Output the [X, Y] coordinate of the center of the cell containing the given text.  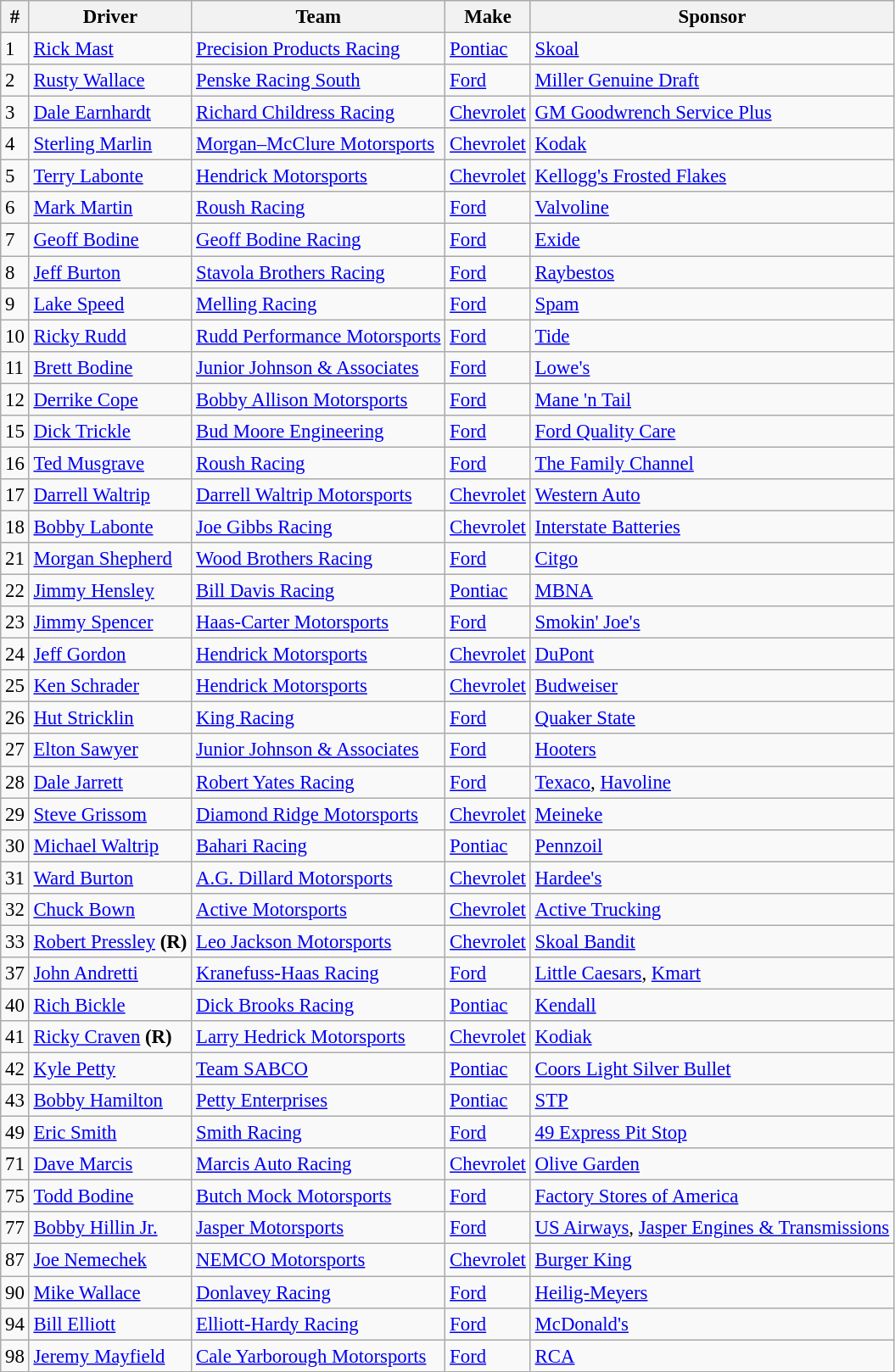
26 [15, 718]
8 [15, 272]
# [15, 17]
Bobby Allison Motorsports [319, 399]
Donlavey Racing [319, 1292]
Jasper Motorsports [319, 1229]
24 [15, 655]
Kodak [712, 144]
Mike Wallace [110, 1292]
Sterling Marlin [110, 144]
Miller Genuine Draft [712, 81]
Raybestos [712, 272]
30 [15, 845]
Valvoline [712, 208]
Wood Brothers Racing [319, 559]
Joe Gibbs Racing [319, 527]
Team SABCO [319, 1069]
Bobby Hamilton [110, 1101]
Exide [712, 240]
John Andretti [110, 973]
Geoff Bodine [110, 240]
Ken Schrader [110, 686]
Jeff Gordon [110, 655]
77 [15, 1229]
Heilig-Meyers [712, 1292]
18 [15, 527]
87 [15, 1260]
Team [319, 17]
Robert Pressley (R) [110, 941]
Hut Stricklin [110, 718]
15 [15, 432]
Morgan Shepherd [110, 559]
Haas-Carter Motorsports [319, 622]
4 [15, 144]
Robert Yates Racing [319, 782]
Mark Martin [110, 208]
22 [15, 591]
41 [15, 1037]
Factory Stores of America [712, 1196]
DuPont [712, 655]
STP [712, 1101]
Rudd Performance Motorsports [319, 336]
Little Caesars, Kmart [712, 973]
Ford Quality Care [712, 432]
40 [15, 1005]
Meineke [712, 814]
Smith Racing [319, 1133]
Melling Racing [319, 304]
Dave Marcis [110, 1164]
32 [15, 910]
Morgan–McClure Motorsports [319, 144]
Darrell Waltrip [110, 495]
17 [15, 495]
Hardee's [712, 878]
Darrell Waltrip Motorsports [319, 495]
Ricky Rudd [110, 336]
31 [15, 878]
RCA [712, 1356]
Driver [110, 17]
Bud Moore Engineering [319, 432]
33 [15, 941]
Derrike Cope [110, 399]
75 [15, 1196]
Kyle Petty [110, 1069]
Sponsor [712, 17]
Coors Light Silver Bullet [712, 1069]
16 [15, 463]
1 [15, 49]
23 [15, 622]
5 [15, 176]
US Airways, Jasper Engines & Transmissions [712, 1229]
Ted Musgrave [110, 463]
Spam [712, 304]
Steve Grissom [110, 814]
Kellogg's Frosted Flakes [712, 176]
94 [15, 1324]
Active Motorsports [319, 910]
Diamond Ridge Motorsports [319, 814]
Dale Earnhardt [110, 113]
11 [15, 367]
3 [15, 113]
Leo Jackson Motorsports [319, 941]
Ward Burton [110, 878]
Rusty Wallace [110, 81]
McDonald's [712, 1324]
Chuck Bown [110, 910]
Jeremy Mayfield [110, 1356]
71 [15, 1164]
Terry Labonte [110, 176]
Todd Bodine [110, 1196]
Bobby Labonte [110, 527]
Jimmy Hensley [110, 591]
10 [15, 336]
Bill Davis Racing [319, 591]
Quaker State [712, 718]
Western Auto [712, 495]
49 Express Pit Stop [712, 1133]
The Family Channel [712, 463]
Eric Smith [110, 1133]
MBNA [712, 591]
Burger King [712, 1260]
Larry Hedrick Motorsports [319, 1037]
Marcis Auto Racing [319, 1164]
12 [15, 399]
Michael Waltrip [110, 845]
Bobby Hillin Jr. [110, 1229]
Dick Trickle [110, 432]
Dale Jarrett [110, 782]
NEMCO Motorsports [319, 1260]
9 [15, 304]
Rick Mast [110, 49]
28 [15, 782]
Tide [712, 336]
Mane 'n Tail [712, 399]
98 [15, 1356]
Skoal Bandit [712, 941]
Texaco, Havoline [712, 782]
Jeff Burton [110, 272]
Cale Yarborough Motorsports [319, 1356]
Lowe's [712, 367]
43 [15, 1101]
25 [15, 686]
Jimmy Spencer [110, 622]
90 [15, 1292]
Stavola Brothers Racing [319, 272]
Skoal [712, 49]
Bill Elliott [110, 1324]
Olive Garden [712, 1164]
King Racing [319, 718]
Joe Nemechek [110, 1260]
42 [15, 1069]
Penske Racing South [319, 81]
Brett Bodine [110, 367]
Butch Mock Motorsports [319, 1196]
Kendall [712, 1005]
Hooters [712, 750]
Bahari Racing [319, 845]
Ricky Craven (R) [110, 1037]
Interstate Batteries [712, 527]
Active Trucking [712, 910]
Pennzoil [712, 845]
Rich Bickle [110, 1005]
49 [15, 1133]
2 [15, 81]
A.G. Dillard Motorsports [319, 878]
Smokin' Joe's [712, 622]
37 [15, 973]
6 [15, 208]
27 [15, 750]
Elliott-Hardy Racing [319, 1324]
7 [15, 240]
Lake Speed [110, 304]
Citgo [712, 559]
Dick Brooks Racing [319, 1005]
Kranefuss-Haas Racing [319, 973]
Kodiak [712, 1037]
Precision Products Racing [319, 49]
29 [15, 814]
Make [488, 17]
Petty Enterprises [319, 1101]
Geoff Bodine Racing [319, 240]
Richard Childress Racing [319, 113]
Elton Sawyer [110, 750]
GM Goodwrench Service Plus [712, 113]
Budweiser [712, 686]
21 [15, 559]
